Return [x, y] of the center of cell containing provided text 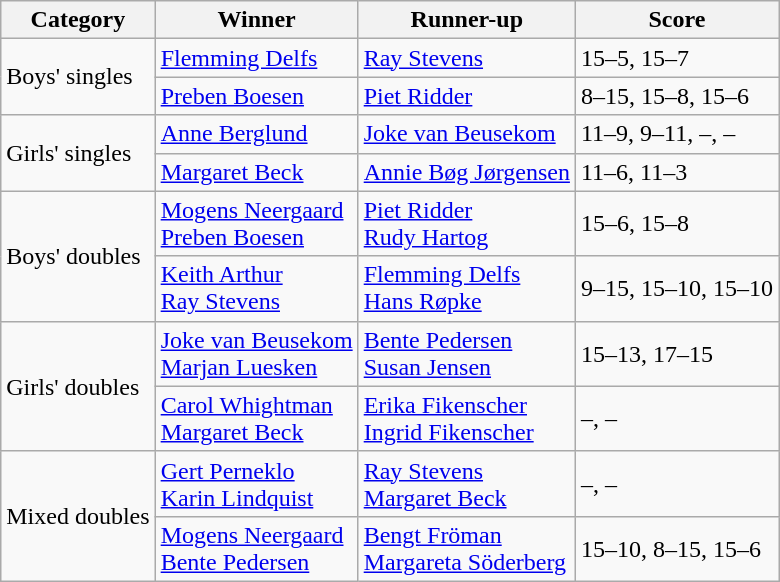
Mogens Neergaard Bente Pedersen [256, 548]
Erika Fikenscher Ingrid Fikenscher [466, 418]
Joke van Beusekom [466, 134]
11–6, 11–3 [676, 172]
Runner-up [466, 20]
8–15, 15–8, 15–6 [676, 96]
15–6, 15–8 [676, 224]
Piet Ridder Rudy Hartog [466, 224]
9–15, 15–10, 15–10 [676, 288]
Bente Pedersen Susan Jensen [466, 354]
Joke van Beusekom Marjan Luesken [256, 354]
Annie Bøg Jørgensen [466, 172]
Margaret Beck [256, 172]
Girls' doubles [78, 386]
Preben Boesen [256, 96]
Boys' singles [78, 77]
15–13, 17–15 [676, 354]
11–9, 9–11, –, – [676, 134]
Carol Whightman Margaret Beck [256, 418]
Flemming Delfs Hans Røpke [466, 288]
Bengt Fröman Margareta Söderberg [466, 548]
Flemming Delfs [256, 58]
15–5, 15–7 [676, 58]
Piet Ridder [466, 96]
Ray Stevens Margaret Beck [466, 484]
15–10, 8–15, 15–6 [676, 548]
Mogens Neergaard Preben Boesen [256, 224]
Mixed doubles [78, 516]
Winner [256, 20]
Gert Perneklo Karin Lindquist [256, 484]
Boys' doubles [78, 256]
Category [78, 20]
Ray Stevens [466, 58]
Anne Berglund [256, 134]
Keith Arthur Ray Stevens [256, 288]
Score [676, 20]
Girls' singles [78, 153]
